For the text-containing cell, return its midpoint in (x, y) coordinate format. 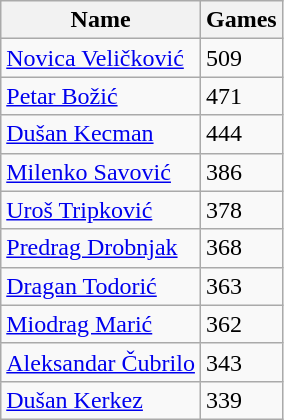
Predrag Drobnjak (101, 248)
368 (241, 248)
Dragan Todorić (101, 286)
Milenko Savović (101, 172)
Novica Veličković (101, 58)
Games (241, 20)
509 (241, 58)
339 (241, 400)
363 (241, 286)
Dušan Kecman (101, 134)
Dušan Kerkez (101, 400)
378 (241, 210)
Name (101, 20)
Petar Božić (101, 96)
444 (241, 134)
471 (241, 96)
386 (241, 172)
Aleksandar Čubrilo (101, 362)
Uroš Tripković (101, 210)
343 (241, 362)
Miodrag Marić (101, 324)
362 (241, 324)
